Output the [X, Y] coordinate of the center of the cell containing the given text.  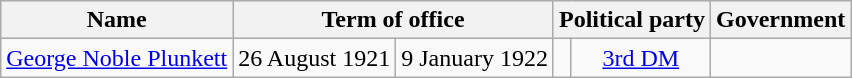
Political party [632, 20]
George Noble Plunkett [117, 58]
Government [780, 20]
9 January 1922 [475, 58]
3rd DM [640, 58]
Term of office [394, 20]
Name [117, 20]
26 August 1921 [314, 58]
